Detect which cell encompasses the target text, then output its [X, Y] center coordinate. 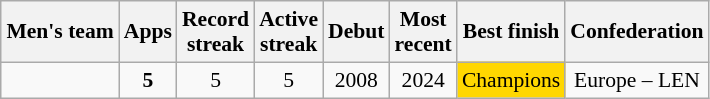
Mostrecent [424, 32]
Apps [148, 32]
Champions [511, 80]
Confederation [636, 32]
Debut [356, 32]
Recordstreak [216, 32]
Activestreak [288, 32]
Europe – LEN [636, 80]
2024 [424, 80]
2008 [356, 80]
Men's team [60, 32]
Best finish [511, 32]
